Output the (X, Y) coordinate of the center of the cell containing the given text.  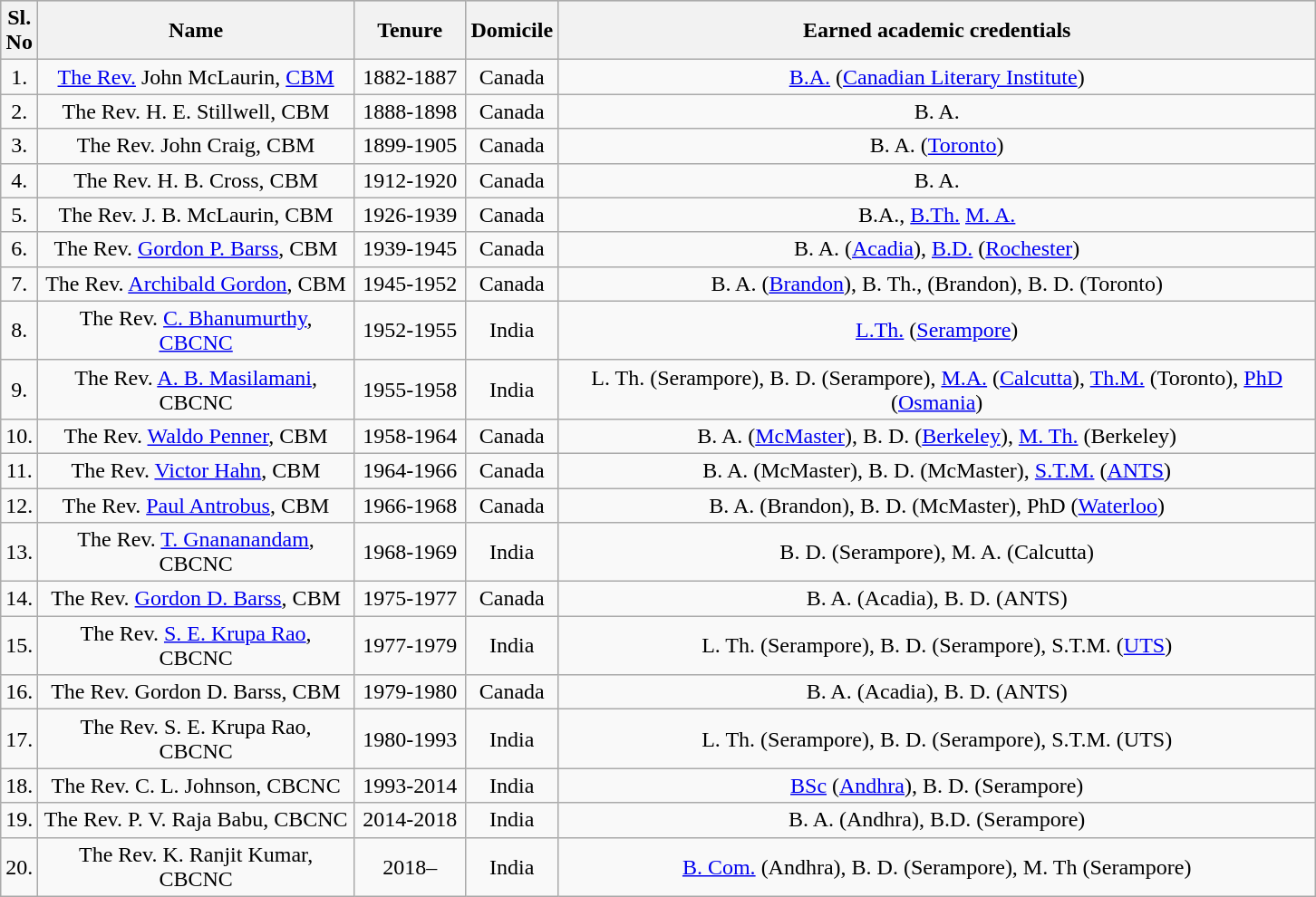
B. A. (Andhra), B.D. (Serampore) (937, 820)
The Rev. C. L. Johnson, CBCNC (196, 786)
B. A. (Acadia), B.D. (Rochester) (937, 249)
20. (20, 866)
1980-1993 (410, 739)
The Rev. H. E. Stillwell, CBM (196, 111)
B.A. (Canadian Literary Institute) (937, 77)
The Rev. C. Bhanumurthy, CBCNC (196, 330)
The Rev. Waldo Penner, CBM (196, 436)
The Rev. Gordon P. Barss, CBM (196, 249)
Domicile (512, 31)
B. A. (McMaster), B. D. (McMaster), S.T.M. (ANTS) (937, 470)
The Rev. A. B. Masilamani, CBCNC (196, 390)
11. (20, 470)
1. (20, 77)
L. Th. (Serampore), B. D. (Serampore), M.A. (Calcutta), Th.M. (Toronto), PhD (Osmania) (937, 390)
12. (20, 505)
16. (20, 692)
2. (20, 111)
1899-1905 (410, 146)
1993-2014 (410, 786)
15. (20, 645)
The Rev. John McLaurin, CBM (196, 77)
1912-1920 (410, 180)
5. (20, 215)
The Rev. P. V. Raja Babu, CBCNC (196, 820)
The Rev. Victor Hahn, CBM (196, 470)
4. (20, 180)
2014-2018 (410, 820)
1882-1887 (410, 77)
The Rev. J. B. McLaurin, CBM (196, 215)
1966-1968 (410, 505)
Name (196, 31)
1939-1945 (410, 249)
14. (20, 599)
1926-1939 (410, 215)
2018– (410, 866)
B. A. (Toronto) (937, 146)
3. (20, 146)
B. A. (Brandon), B. Th., (Brandon), B. D. (Toronto) (937, 284)
1977-1979 (410, 645)
B. D. (Serampore), M. A. (Calcutta) (937, 553)
1952-1955 (410, 330)
1975-1977 (410, 599)
8. (20, 330)
7. (20, 284)
B. A. (Brandon), B. D. (McMaster), PhD (Waterloo) (937, 505)
1945-1952 (410, 284)
The Rev. H. B. Cross, CBM (196, 180)
9. (20, 390)
1964-1966 (410, 470)
The Rev. Archibald Gordon, CBM (196, 284)
The Rev. John Craig, CBM (196, 146)
B. A. (McMaster), B. D. (Berkeley), M. Th. (Berkeley) (937, 436)
6. (20, 249)
18. (20, 786)
BSc (Andhra), B. D. (Serampore) (937, 786)
1888-1898 (410, 111)
1955-1958 (410, 390)
Sl. No (20, 31)
L.Th. (Serampore) (937, 330)
1979-1980 (410, 692)
The Rev. T. Gnananandam, CBCNC (196, 553)
13. (20, 553)
The Rev. Paul Antrobus, CBM (196, 505)
10. (20, 436)
The Rev. K. Ranjit Kumar, CBCNC (196, 866)
B.A., B.Th. M. A. (937, 215)
Tenure (410, 31)
1958-1964 (410, 436)
B. Com. (Andhra), B. D. (Serampore), M. Th (Serampore) (937, 866)
17. (20, 739)
Earned academic credentials (937, 31)
1968-1969 (410, 553)
19. (20, 820)
